For the text-containing cell, return its midpoint in [x, y] coordinate format. 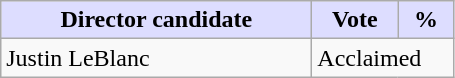
Justin LeBlanc [156, 58]
Vote [355, 20]
Director candidate [156, 20]
% [426, 20]
Acclaimed [383, 58]
